Provide the (X, Y) coordinate of the cell's center where the given text is located.  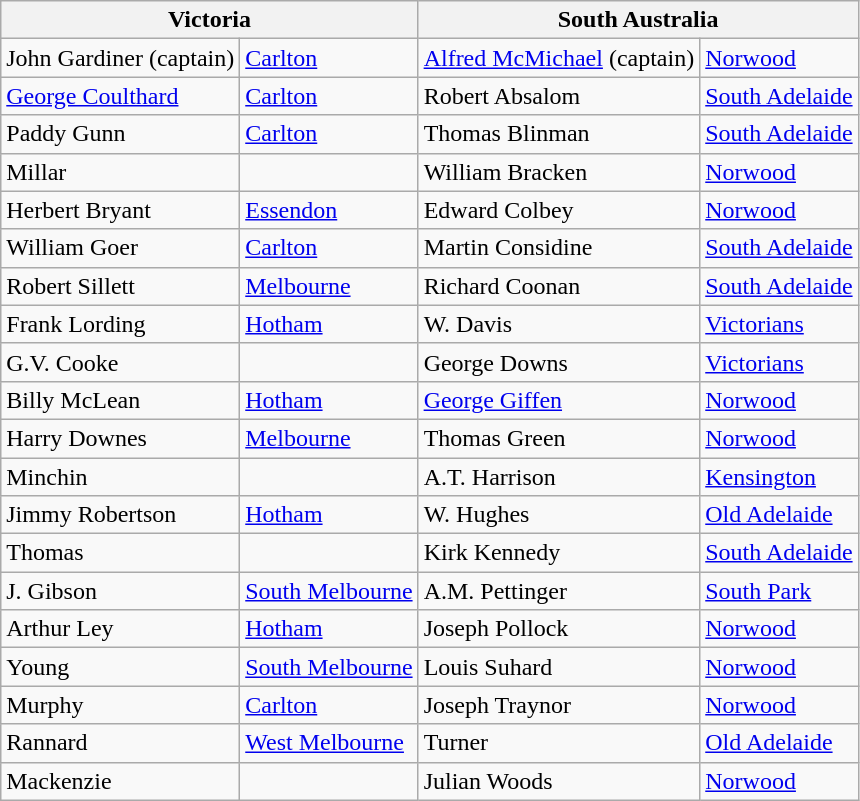
Paddy Gunn (120, 134)
John Gardiner (captain) (120, 58)
Robert Sillett (120, 286)
Martin Considine (559, 248)
Minchin (120, 477)
Julian Woods (559, 781)
Kirk Kennedy (559, 553)
Frank Lording (120, 324)
Joseph Traynor (559, 705)
Victoria (210, 20)
Joseph Pollock (559, 629)
Richard Coonan (559, 286)
William Goer (120, 248)
Mackenzie (120, 781)
South Park (779, 591)
Rannard (120, 743)
Millar (120, 172)
Edward Colbey (559, 210)
Herbert Bryant (120, 210)
A.M. Pettinger (559, 591)
George Downs (559, 362)
South Australia (638, 20)
Arthur Ley (120, 629)
Robert Absalom (559, 96)
Harry Downes (120, 438)
George Coulthard (120, 96)
W. Davis (559, 324)
William Bracken (559, 172)
Thomas Green (559, 438)
West Melbourne (329, 743)
J. Gibson (120, 591)
G.V. Cooke (120, 362)
Turner (559, 743)
Thomas Blinman (559, 134)
Kensington (779, 477)
Murphy (120, 705)
W. Hughes (559, 515)
George Giffen (559, 400)
Essendon (329, 210)
Alfred McMichael (captain) (559, 58)
A.T. Harrison (559, 477)
Young (120, 667)
Louis Suhard (559, 667)
Billy McLean (120, 400)
Thomas (120, 553)
Jimmy Robertson (120, 515)
